Provide the [x, y] coordinate of the cell's center where the given text is located.  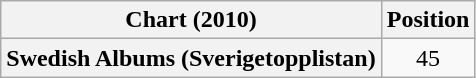
Swedish Albums (Sverigetopplistan) [191, 58]
45 [428, 58]
Position [428, 20]
Chart (2010) [191, 20]
